Provide the (X, Y) coordinate of the cell's center where the given text is located.  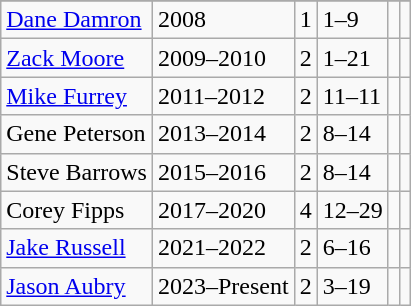
Jake Russell (77, 248)
Mike Furrey (77, 96)
1–21 (352, 58)
1–9 (352, 20)
Dane Damron (77, 20)
4 (306, 210)
Zack Moore (77, 58)
2011–2012 (223, 96)
2023–Present (223, 286)
6–16 (352, 248)
1 (306, 20)
Gene Peterson (77, 134)
Corey Fipps (77, 210)
3–19 (352, 286)
Jason Aubry (77, 286)
2013–2014 (223, 134)
12–29 (352, 210)
Steve Barrows (77, 172)
11–11 (352, 96)
2021–2022 (223, 248)
2009–2010 (223, 58)
2017–2020 (223, 210)
2008 (223, 20)
2015–2016 (223, 172)
